Capture the cell that displays the provided text and extract its (x, y) central coordinate. 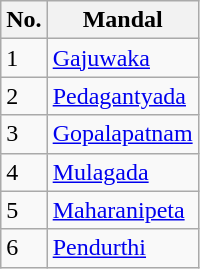
Mandal (122, 20)
Pedagantyada (122, 96)
No. (24, 20)
Mulagada (122, 172)
Gopalapatnam (122, 134)
5 (24, 210)
6 (24, 248)
Gajuwaka (122, 58)
2 (24, 96)
3 (24, 134)
Maharanipeta (122, 210)
1 (24, 58)
4 (24, 172)
Pendurthi (122, 248)
